From the cell containing the given text, extract its center point as [X, Y] coordinate. 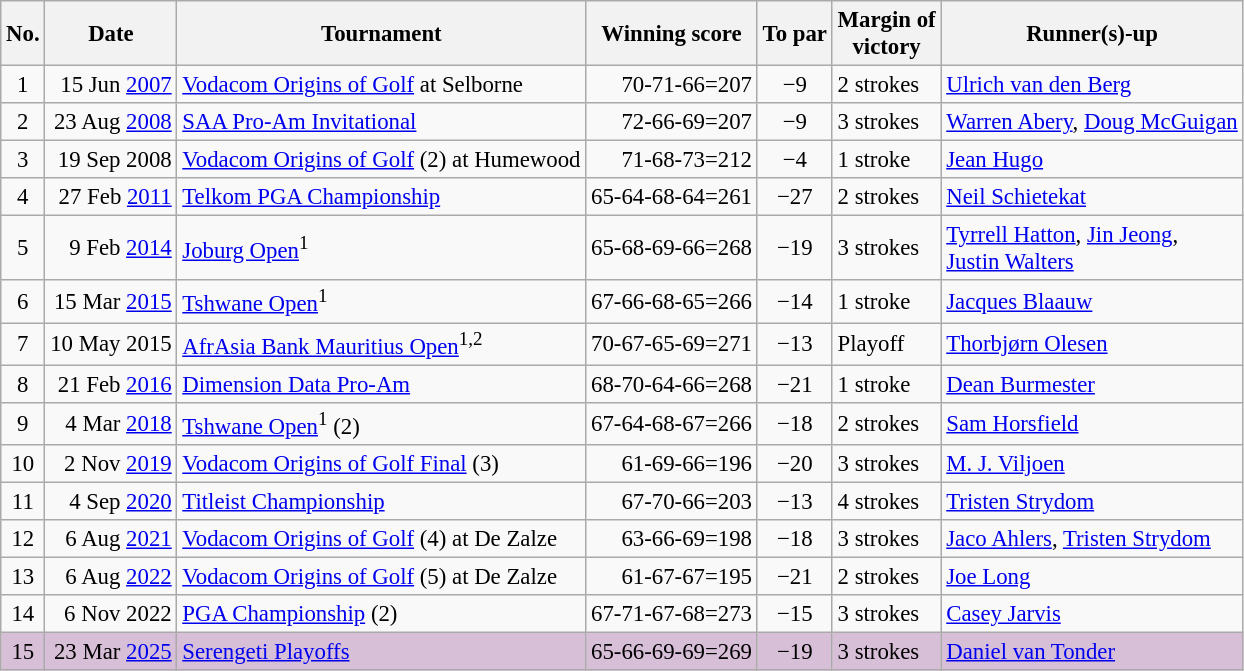
6 Nov 2022 [111, 614]
−14 [794, 301]
Vodacom Origins of Golf Final (3) [382, 464]
67-70-66=203 [672, 501]
9 [23, 423]
21 Feb 2016 [111, 384]
Ulrich van den Berg [1092, 85]
23 Mar 2025 [111, 652]
23 Aug 2008 [111, 122]
68-70-64-66=268 [672, 384]
Tshwane Open1 [382, 301]
9 Feb 2014 [111, 248]
5 [23, 248]
Margin ofvictory [886, 34]
Vodacom Origins of Golf at Selborne [382, 85]
67-64-68-67=266 [672, 423]
65-66-69-69=269 [672, 652]
7 [23, 344]
19 Sep 2008 [111, 160]
12 [23, 539]
No. [23, 34]
15 Mar 2015 [111, 301]
Joburg Open1 [382, 248]
Jacques Blaauw [1092, 301]
Vodacom Origins of Golf (5) at De Zalze [382, 576]
67-66-68-65=266 [672, 301]
63-66-69=198 [672, 539]
72-66-69=207 [672, 122]
Telkom PGA Championship [382, 197]
SAA Pro-Am Invitational [382, 122]
Jaco Ahlers, Tristen Strydom [1092, 539]
−20 [794, 464]
4 Mar 2018 [111, 423]
4 Sep 2020 [111, 501]
11 [23, 501]
2 Nov 2019 [111, 464]
4 [23, 197]
Winning score [672, 34]
Dean Burmester [1092, 384]
Titleist Championship [382, 501]
Casey Jarvis [1092, 614]
AfrAsia Bank Mauritius Open1,2 [382, 344]
Tyrrell Hatton, Jin Jeong, Justin Walters [1092, 248]
6 Aug 2022 [111, 576]
−27 [794, 197]
61-69-66=196 [672, 464]
65-68-69-66=268 [672, 248]
14 [23, 614]
Date [111, 34]
Tshwane Open1 (2) [382, 423]
27 Feb 2011 [111, 197]
6 Aug 2021 [111, 539]
8 [23, 384]
Jean Hugo [1092, 160]
Playoff [886, 344]
To par [794, 34]
10 [23, 464]
Tournament [382, 34]
71-68-73=212 [672, 160]
70-71-66=207 [672, 85]
Runner(s)-up [1092, 34]
Vodacom Origins of Golf (4) at De Zalze [382, 539]
1 [23, 85]
Vodacom Origins of Golf (2) at Humewood [382, 160]
−15 [794, 614]
13 [23, 576]
15 Jun 2007 [111, 85]
6 [23, 301]
67-71-67-68=273 [672, 614]
−4 [794, 160]
Daniel van Tonder [1092, 652]
70-67-65-69=271 [672, 344]
M. J. Viljoen [1092, 464]
PGA Championship (2) [382, 614]
Joe Long [1092, 576]
Warren Abery, Doug McGuigan [1092, 122]
Neil Schietekat [1092, 197]
Dimension Data Pro-Am [382, 384]
61-67-67=195 [672, 576]
15 [23, 652]
3 [23, 160]
4 strokes [886, 501]
Sam Horsfield [1092, 423]
2 [23, 122]
10 May 2015 [111, 344]
65-64-68-64=261 [672, 197]
Serengeti Playoffs [382, 652]
Tristen Strydom [1092, 501]
Thorbjørn Olesen [1092, 344]
